Output the [X, Y] coordinate of the center of the cell containing the given text.  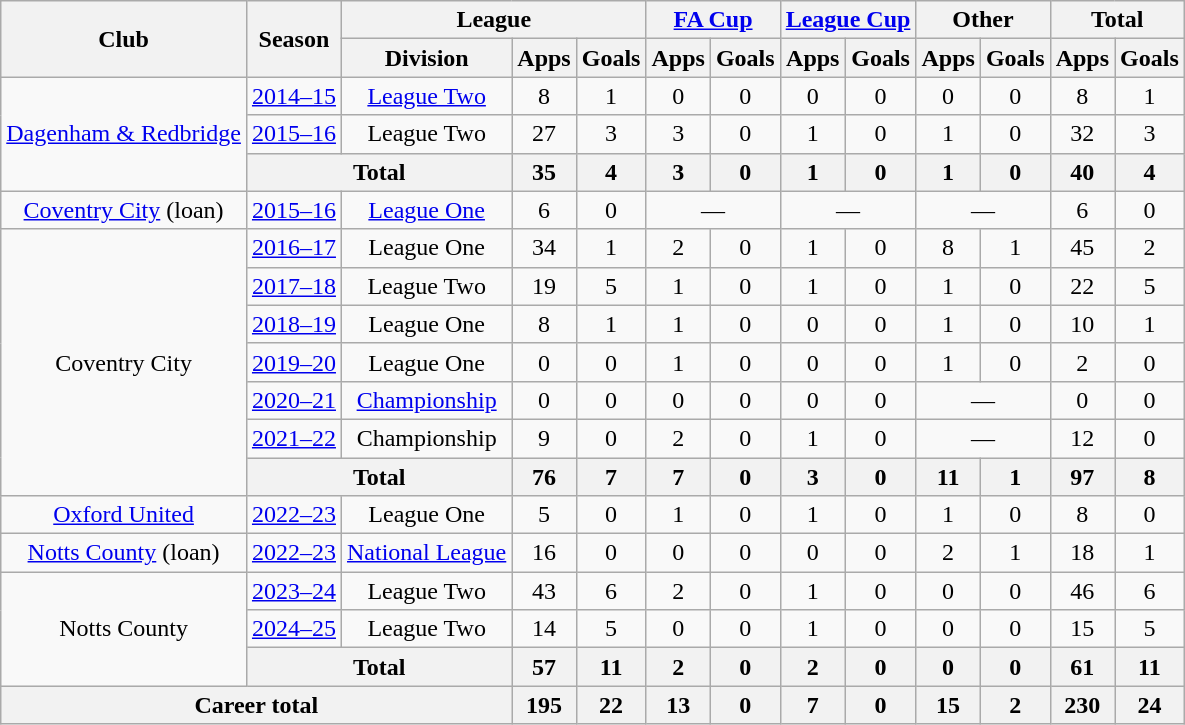
2019–20 [294, 362]
2017–18 [294, 286]
230 [1082, 705]
45 [1082, 248]
Career total [256, 705]
Season [294, 39]
34 [544, 248]
Coventry City (loan) [124, 210]
National League [426, 553]
16 [544, 553]
40 [1082, 172]
League Cup [848, 20]
97 [1082, 477]
2016–17 [294, 248]
2014–15 [294, 96]
2021–22 [294, 438]
46 [1082, 591]
2020–21 [294, 400]
32 [1082, 134]
2018–19 [294, 324]
57 [544, 667]
14 [544, 629]
13 [678, 705]
35 [544, 172]
Coventry City [124, 362]
2023–24 [294, 591]
9 [544, 438]
76 [544, 477]
27 [544, 134]
2024–25 [294, 629]
Club [124, 39]
43 [544, 591]
Other [983, 20]
19 [544, 286]
61 [1082, 667]
12 [1082, 438]
Notts County (loan) [124, 553]
Oxford United [124, 515]
Division [426, 58]
Notts County [124, 629]
24 [1150, 705]
18 [1082, 553]
10 [1082, 324]
Dagenham & Redbridge [124, 134]
195 [544, 705]
League [493, 20]
FA Cup [713, 20]
